Return [x, y] of the center of cell containing provided text 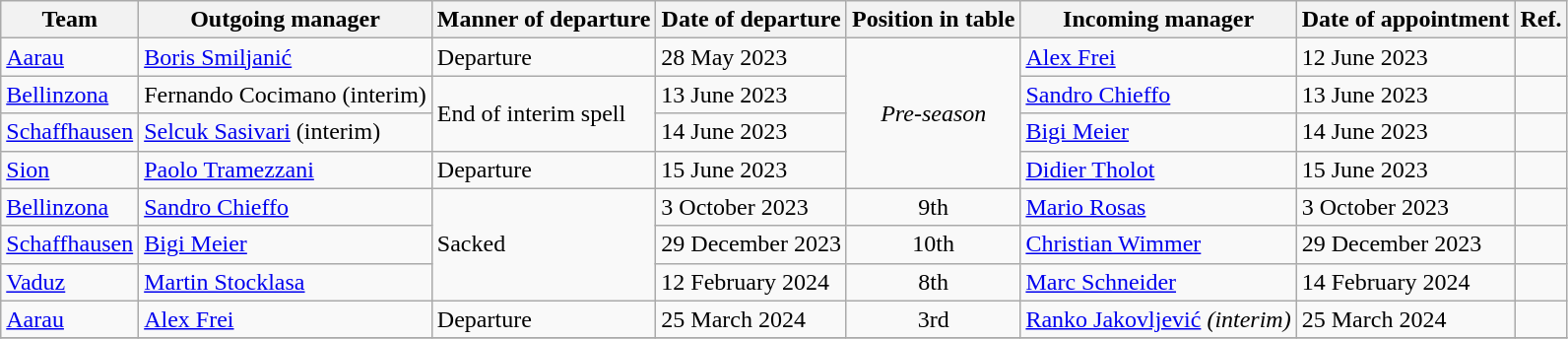
Position in table [933, 20]
Ref. [1540, 20]
12 February 2024 [751, 282]
Fernando Cocimano (interim) [286, 95]
14 February 2024 [1405, 282]
8th [933, 282]
Vaduz [70, 282]
Outgoing manager [286, 20]
Selcuk Sasivari (interim) [286, 132]
Boris Smiljanić [286, 57]
Christian Wimmer [1158, 244]
Marc Schneider [1158, 282]
12 June 2023 [1405, 57]
9th [933, 207]
Team [70, 20]
Pre-season [933, 113]
Manner of departure [544, 20]
10th [933, 244]
Mario Rosas [1158, 207]
Didier Tholot [1158, 169]
Incoming manager [1158, 20]
Paolo Tramezzani [286, 169]
28 May 2023 [751, 57]
Martin Stocklasa [286, 282]
Date of appointment [1405, 20]
End of interim spell [544, 113]
3rd [933, 319]
Date of departure [751, 20]
Sacked [544, 244]
Ranko Jakovljević (interim) [1158, 319]
Sion [70, 169]
